Determine the [x, y] coordinate at the center of the cell enclosing the given text.  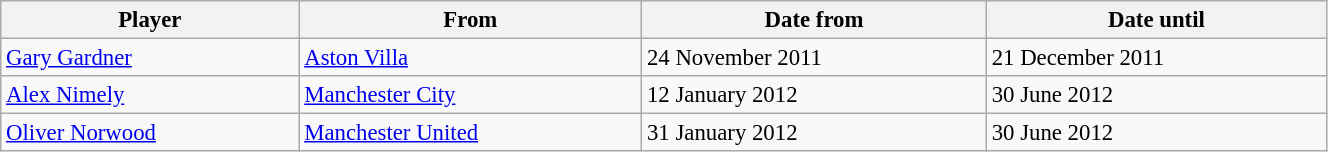
Alex Nimely [150, 95]
Date from [814, 20]
Date until [1156, 20]
Player [150, 20]
Oliver Norwood [150, 133]
From [470, 20]
Gary Gardner [150, 58]
31 January 2012 [814, 133]
24 November 2011 [814, 58]
12 January 2012 [814, 95]
Aston Villa [470, 58]
21 December 2011 [1156, 58]
Manchester City [470, 95]
Manchester United [470, 133]
